Output the (x, y) coordinate of the center of the cell containing the given text.  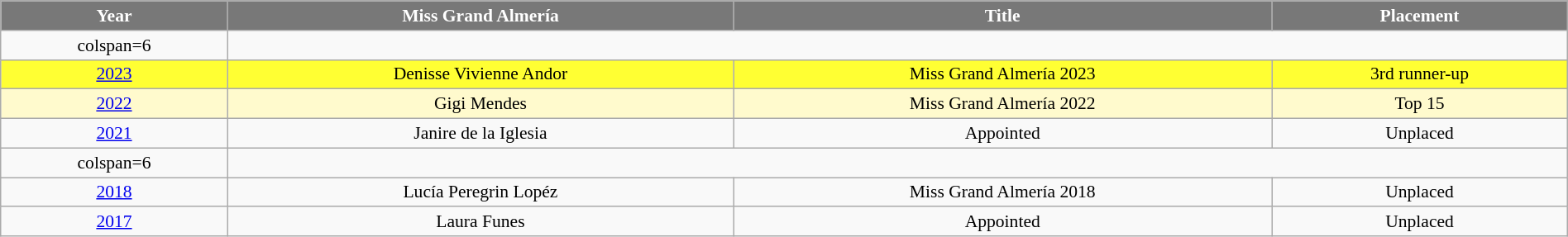
Janire de la Iglesia (480, 134)
Title (1002, 16)
Laura Funes (480, 222)
Miss Grand Almería 2023 (1002, 74)
Year (114, 16)
2017 (114, 222)
Lucía Peregrin Lopéz (480, 192)
2022 (114, 104)
Top 15 (1419, 104)
Miss Grand Almería 2018 (1002, 192)
2023 (114, 74)
3rd runner-up (1419, 74)
Gigi Mendes (480, 104)
Miss Grand Almería (480, 16)
Denisse Vivienne Andor (480, 74)
Placement (1419, 16)
2021 (114, 134)
Miss Grand Almería 2022 (1002, 104)
2018 (114, 192)
